Determine the [x, y] coordinate at the center of the cell enclosing the given text.  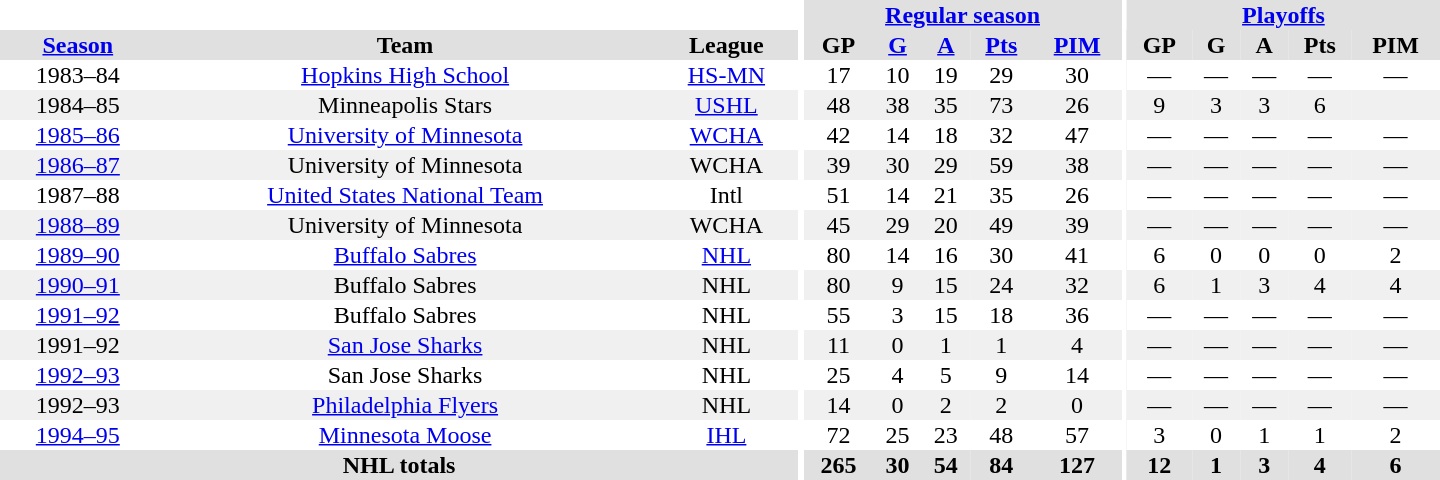
20 [946, 225]
51 [839, 195]
47 [1078, 135]
Intl [727, 195]
16 [946, 255]
49 [1002, 225]
11 [839, 345]
42 [839, 135]
36 [1078, 315]
Playoffs [1284, 15]
17 [839, 75]
45 [839, 225]
League [727, 45]
84 [1002, 465]
72 [839, 435]
IHL [727, 435]
Regular season [963, 15]
NHL totals [399, 465]
1986–87 [78, 165]
19 [946, 75]
265 [839, 465]
USHL [727, 105]
1994–95 [78, 435]
10 [897, 75]
Minneapolis Stars [406, 105]
United States National Team [406, 195]
HS-MN [727, 75]
Minnesota Moose [406, 435]
Team [406, 45]
Philadelphia Flyers [406, 405]
57 [1078, 435]
1987–88 [78, 195]
73 [1002, 105]
41 [1078, 255]
Hopkins High School [406, 75]
1984–85 [78, 105]
21 [946, 195]
1989–90 [78, 255]
Season [78, 45]
54 [946, 465]
55 [839, 315]
24 [1002, 285]
1990–91 [78, 285]
1983–84 [78, 75]
59 [1002, 165]
1985–86 [78, 135]
127 [1078, 465]
12 [1160, 465]
23 [946, 435]
5 [946, 375]
1988–89 [78, 225]
